Locate the cell with the specified text and output its [X, Y] center coordinate. 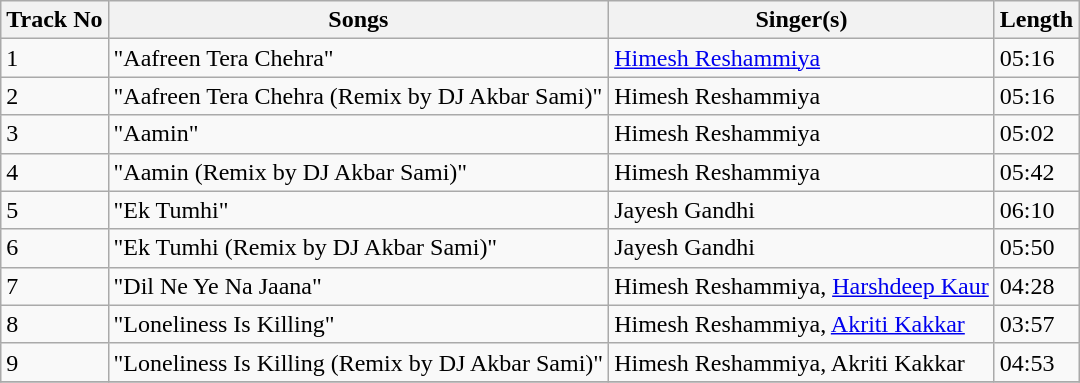
Length [1036, 20]
Track No [54, 20]
5 [54, 210]
"Aamin" [358, 134]
Himesh Reshammiya, Harshdeep Kaur [802, 286]
05:02 [1036, 134]
"Aamin (Remix by DJ Akbar Sami)" [358, 172]
Songs [358, 20]
6 [54, 248]
1 [54, 58]
7 [54, 286]
4 [54, 172]
05:42 [1036, 172]
03:57 [1036, 324]
04:53 [1036, 362]
3 [54, 134]
"Dil Ne Ye Na Jaana" [358, 286]
"Aafreen Tera Chehra (Remix by DJ Akbar Sami)" [358, 96]
"Aafreen Tera Chehra" [358, 58]
"Ek Tumhi (Remix by DJ Akbar Sami)" [358, 248]
06:10 [1036, 210]
2 [54, 96]
"Ek Tumhi" [358, 210]
9 [54, 362]
05:50 [1036, 248]
"Loneliness Is Killing" [358, 324]
Singer(s) [802, 20]
04:28 [1036, 286]
8 [54, 324]
"Loneliness Is Killing (Remix by DJ Akbar Sami)" [358, 362]
